Locate the cell with the specified text and output its [x, y] center coordinate. 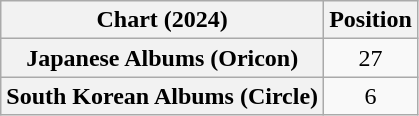
South Korean Albums (Circle) [162, 96]
Japanese Albums (Oricon) [162, 58]
6 [371, 96]
Chart (2024) [162, 20]
27 [371, 58]
Position [371, 20]
